Identify which cell holds the provided text, then report its (X, Y) central coordinate. 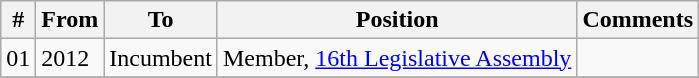
2012 (70, 58)
Incumbent (161, 58)
01 (18, 58)
To (161, 20)
# (18, 20)
Member, 16th Legislative Assembly (396, 58)
Position (396, 20)
Comments (638, 20)
From (70, 20)
